Determine the (x, y) coordinate at the center of the cell enclosing the given text.  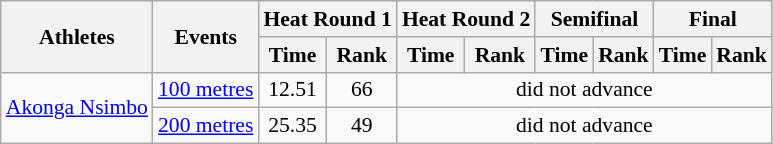
100 metres (206, 90)
49 (362, 126)
Semifinal (594, 19)
Heat Round 1 (327, 19)
Akonga Nsimbo (77, 108)
Events (206, 36)
200 metres (206, 126)
66 (362, 90)
25.35 (292, 126)
Heat Round 2 (466, 19)
Athletes (77, 36)
Final (713, 19)
12.51 (292, 90)
